Return (x, y) of the center of cell containing provided text 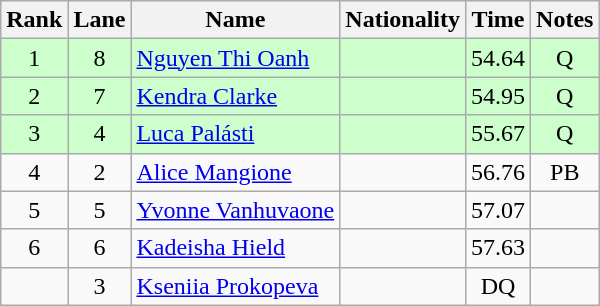
1 (34, 58)
57.63 (498, 248)
Lane (100, 20)
Kadeisha Hield (236, 248)
Nguyen Thi Oanh (236, 58)
Luca Palásti (236, 134)
Time (498, 20)
54.64 (498, 58)
8 (100, 58)
Nationality (403, 20)
Yvonne Vanhuvaone (236, 210)
DQ (498, 286)
7 (100, 96)
55.67 (498, 134)
Kseniia Prokopeva (236, 286)
PB (565, 172)
Notes (565, 20)
54.95 (498, 96)
56.76 (498, 172)
Rank (34, 20)
Alice Mangione (236, 172)
57.07 (498, 210)
Kendra Clarke (236, 96)
Name (236, 20)
